Pinpoint the cell where the given text exists, returning its (x, y) midpoint coordinate. 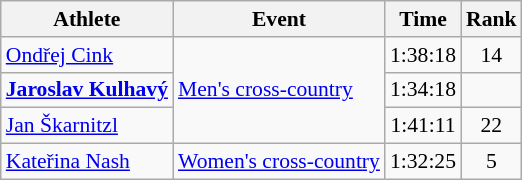
Time (423, 19)
Kateřina Nash (87, 162)
5 (492, 162)
Men's cross-country (279, 90)
1:34:18 (423, 90)
Women's cross-country (279, 162)
Athlete (87, 19)
1:41:11 (423, 126)
Rank (492, 19)
14 (492, 55)
Event (279, 19)
1:38:18 (423, 55)
Jaroslav Kulhavý (87, 90)
22 (492, 126)
Ondřej Cink (87, 55)
1:32:25 (423, 162)
Jan Škarnitzl (87, 126)
